Capture the cell that displays the provided text and extract its [X, Y] central coordinate. 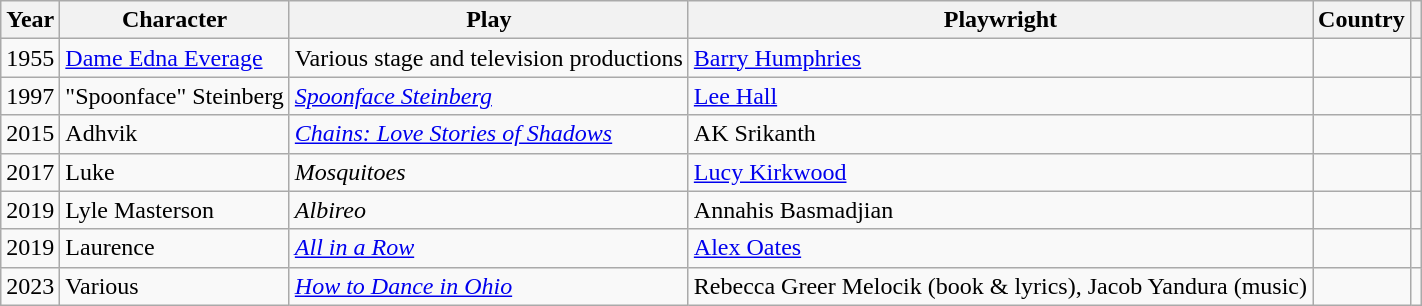
Alex Oates [1000, 248]
2017 [30, 172]
How to Dance in Ohio [488, 286]
Spoonface Steinberg [488, 96]
1997 [30, 96]
Albireo [488, 210]
Country [1362, 20]
All in a Row [488, 248]
Adhvik [175, 134]
Annahis Basmadjian [1000, 210]
AK Srikanth [1000, 134]
Lyle Masterson [175, 210]
Lucy Kirkwood [1000, 172]
Lee Hall [1000, 96]
Year [30, 20]
Various [175, 286]
Character [175, 20]
Barry Humphries [1000, 58]
Mosquitoes [488, 172]
Dame Edna Everage [175, 58]
2023 [30, 286]
Luke [175, 172]
1955 [30, 58]
Laurence [175, 248]
Playwright [1000, 20]
Rebecca Greer Melocik (book & lyrics), Jacob Yandura (music) [1000, 286]
Various stage and television productions [488, 58]
Chains: Love Stories of Shadows [488, 134]
"Spoonface" Steinberg [175, 96]
2015 [30, 134]
Play [488, 20]
